Scan for the cell matching the given text and deliver its (X, Y) coordinate at center. 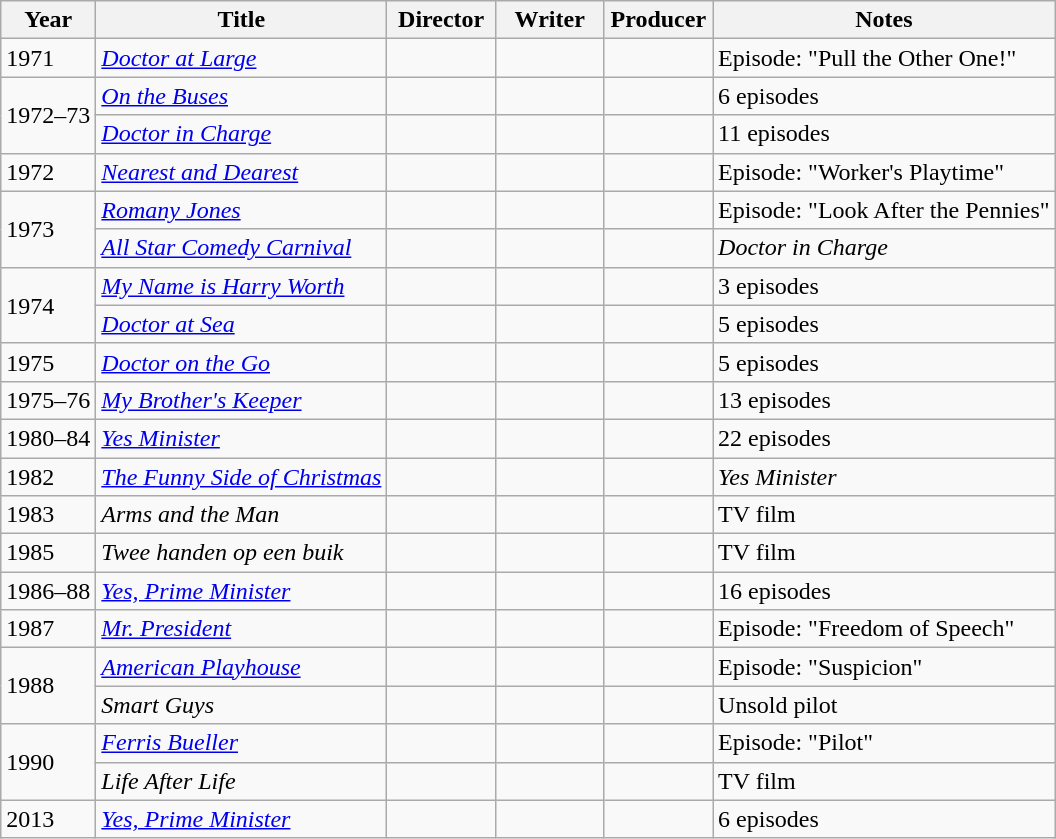
2013 (48, 819)
Doctor at Large (242, 58)
Director (442, 20)
Doctor on the Go (242, 362)
Episode: "Freedom of Speech" (884, 629)
My Name is Harry Worth (242, 286)
11 episodes (884, 134)
Episode: "Worker's Playtime" (884, 172)
1985 (48, 553)
The Funny Side of Christmas (242, 477)
Doctor at Sea (242, 324)
16 episodes (884, 591)
Arms and the Man (242, 515)
Ferris Bueller (242, 743)
Romany Jones (242, 210)
All Star Comedy Carnival (242, 248)
22 episodes (884, 438)
13 episodes (884, 400)
Year (48, 20)
Episode: "Suspicion" (884, 667)
My Brother's Keeper (242, 400)
1975 (48, 362)
1990 (48, 762)
1973 (48, 229)
Nearest and Dearest (242, 172)
1983 (48, 515)
Episode: "Pull the Other One!" (884, 58)
1974 (48, 305)
1971 (48, 58)
Title (242, 20)
1988 (48, 686)
3 episodes (884, 286)
Twee handen op een buik (242, 553)
Smart Guys (242, 705)
Life After Life (242, 781)
Producer (658, 20)
1982 (48, 477)
Mr. President (242, 629)
Episode: "Pilot" (884, 743)
1987 (48, 629)
1986–88 (48, 591)
Notes (884, 20)
American Playhouse (242, 667)
1972–73 (48, 115)
Unsold pilot (884, 705)
1980–84 (48, 438)
Episode: "Look After the Pennies" (884, 210)
On the Buses (242, 96)
1975–76 (48, 400)
Writer (550, 20)
1972 (48, 172)
